Pinpoint the cell where the given text exists, returning its [x, y] midpoint coordinate. 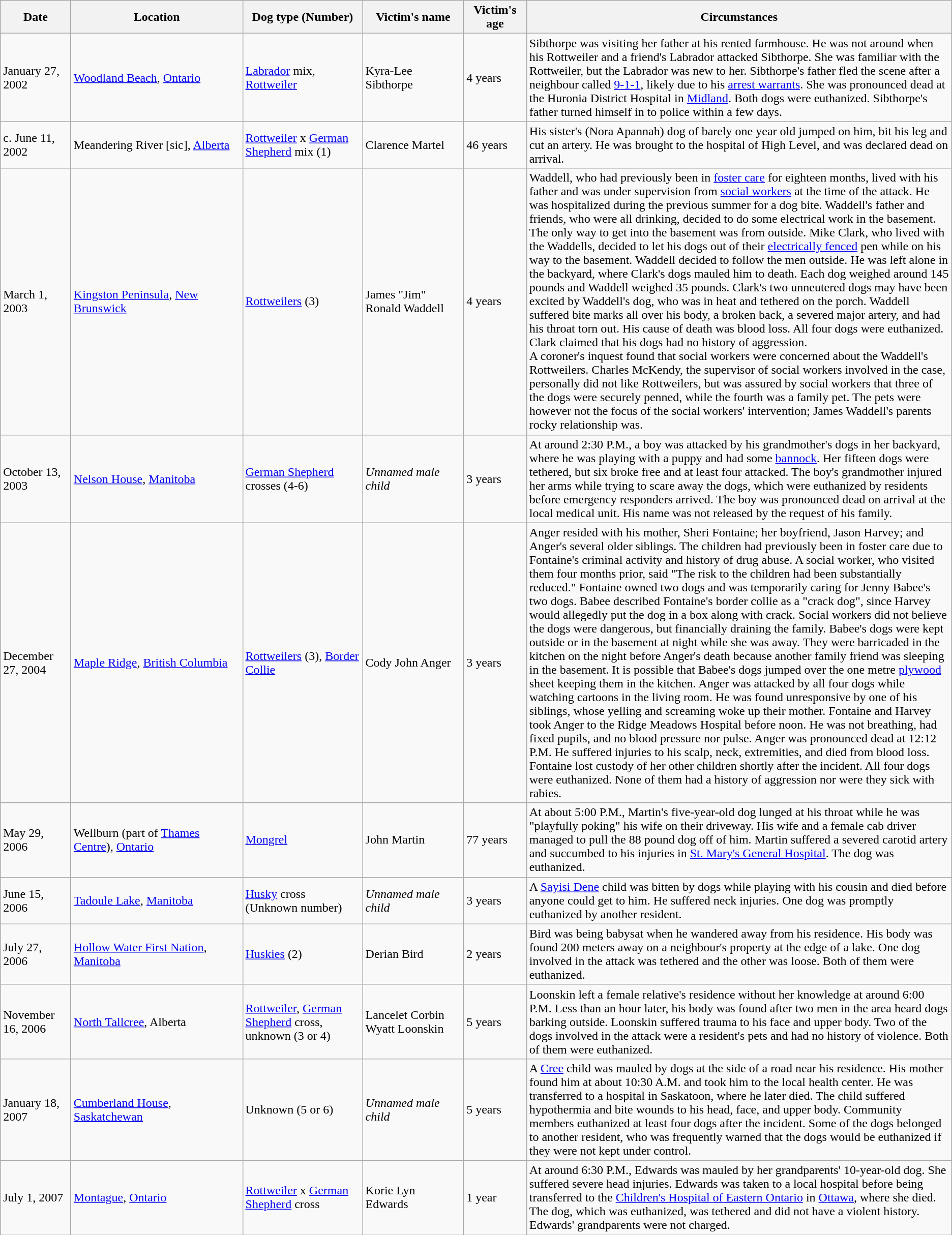
November 16, 2006 [36, 1021]
Location [157, 17]
1 year [495, 1197]
Maple Ridge, British Columbia [157, 663]
July 27, 2006 [36, 954]
Unknown (5 or 6) [303, 1109]
July 1, 2007 [36, 1197]
March 1, 2003 [36, 302]
Labrador mix, Rottweiler [303, 77]
Husky cross (Unknown number) [303, 900]
2 years [495, 954]
Kingston Peninsula, New Brunswick [157, 302]
Meandering River [sic], Alberta [157, 145]
May 29, 2006 [36, 840]
Derian Bird [413, 954]
Tadoule Lake, Manitoba [157, 900]
Mongrel [303, 840]
Lancelet Corbin Wyatt Loonskin [413, 1021]
c. June 11, 2002 [36, 145]
John Martin [413, 840]
77 years [495, 840]
Hollow Water First Nation, Manitoba [157, 954]
January 18, 2007 [36, 1109]
January 27, 2002 [36, 77]
Cody John Anger [413, 663]
Rottweilers (3), Border Collie [303, 663]
Rottweiler x German Shepherd cross [303, 1197]
October 13, 2003 [36, 479]
Rottweiler, German Shepherd cross, unknown (3 or 4) [303, 1021]
Montague, Ontario [157, 1197]
46 years [495, 145]
Dog type (Number) [303, 17]
German Shepherd crosses (4-6) [303, 479]
Kyra-Lee Sibthorpe [413, 77]
Nelson House, Manitoba [157, 479]
Date [36, 17]
Victim's age [495, 17]
Cumberland House, Saskatchewan [157, 1109]
June 15, 2006 [36, 900]
North Tallcree, Alberta [157, 1021]
Rottweiler x German Shepherd mix (1) [303, 145]
Clarence Martel [413, 145]
Woodland Beach, Ontario [157, 77]
Victim's name [413, 17]
December 27, 2004 [36, 663]
Wellburn (part of Thames Centre), Ontario [157, 840]
Huskies (2) [303, 954]
Korie Lyn Edwards [413, 1197]
Rottweilers (3) [303, 302]
Circumstances [739, 17]
James "Jim" Ronald Waddell [413, 302]
